Return the [X, Y] coordinate for the center point of the cell that contains the specified text.  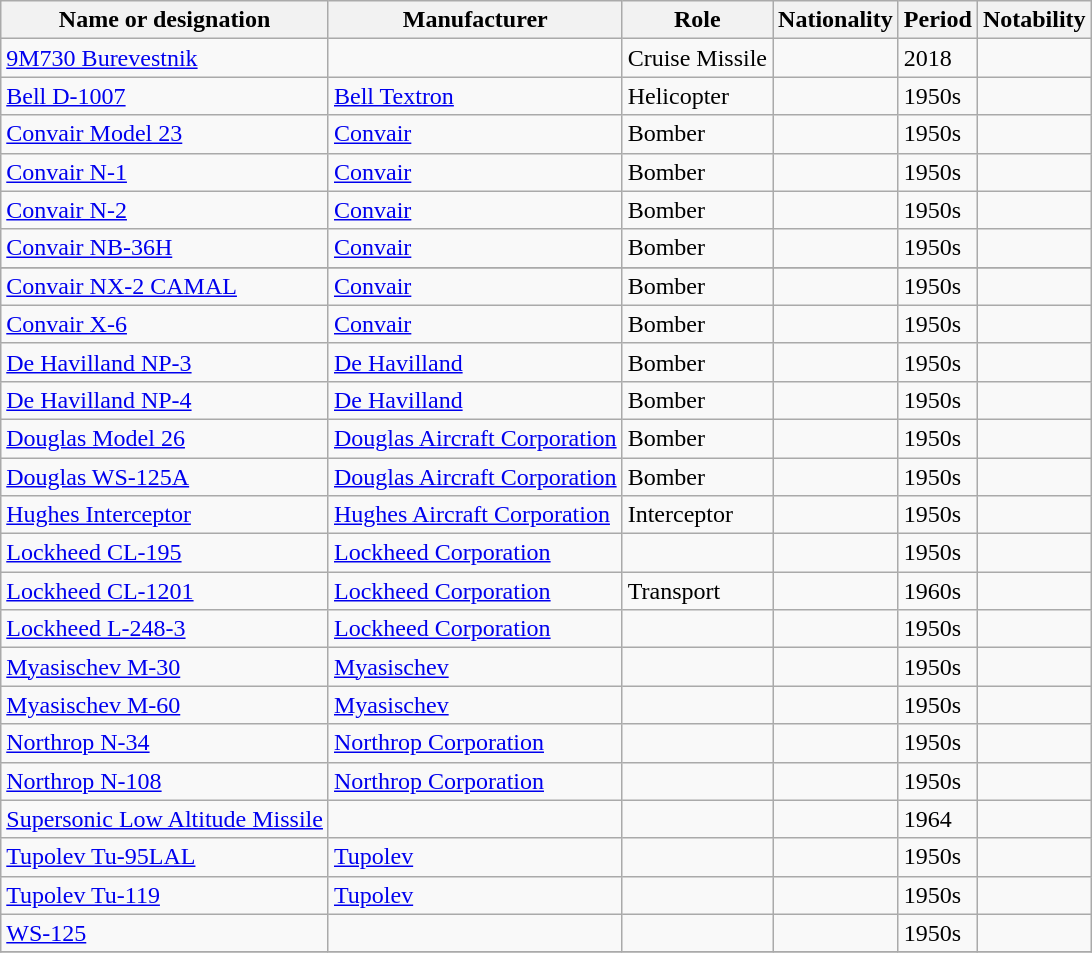
1960s [938, 591]
Transport [697, 591]
WS-125 [165, 933]
Bell Textron [475, 96]
Interceptor [697, 515]
Northrop N-34 [165, 743]
Convair NX-2 CAMAL [165, 286]
Tupolev Tu-119 [165, 895]
Convair N-1 [165, 172]
Hughes Aircraft Corporation [475, 515]
Bell D-1007 [165, 96]
Douglas Model 26 [165, 438]
Lockheed CL-195 [165, 553]
Convair N-2 [165, 210]
Douglas WS-125A [165, 477]
De Havilland NP-3 [165, 362]
1964 [938, 819]
Cruise Missile [697, 58]
Tupolev Tu-95LAL [165, 857]
Lockheed CL-1201 [165, 591]
Supersonic Low Altitude Missile [165, 819]
Myasischev M-30 [165, 667]
Notability [1034, 20]
2018 [938, 58]
Convair NB-36H [165, 248]
9M730 Burevestnik [165, 58]
Name or designation [165, 20]
Northrop N-108 [165, 781]
Convair X-6 [165, 324]
Role [697, 20]
Hughes Interceptor [165, 515]
Convair Model 23 [165, 134]
De Havilland NP-4 [165, 400]
Nationality [836, 20]
Manufacturer [475, 20]
Myasischev M-60 [165, 705]
Helicopter [697, 96]
Period [938, 20]
Lockheed L-248-3 [165, 629]
